For the text-containing cell, return its midpoint in (X, Y) coordinate format. 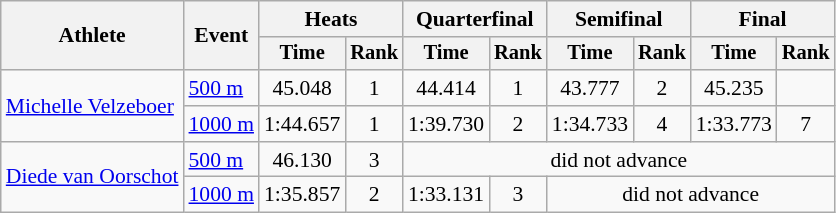
7 (806, 124)
1:34.733 (590, 124)
1:33.131 (446, 195)
1:35.857 (302, 195)
1:39.730 (446, 124)
43.777 (590, 88)
46.130 (302, 160)
Final (763, 19)
4 (662, 124)
1:44.657 (302, 124)
Event (222, 36)
Quarterfinal (475, 19)
45.235 (734, 88)
45.048 (302, 88)
Michelle Velzeboer (92, 106)
Athlete (92, 36)
44.414 (446, 88)
1:33.773 (734, 124)
Semifinal (619, 19)
Heats (331, 19)
Diede van Oorschot (92, 178)
